Capture the cell that displays the provided text and extract its (X, Y) central coordinate. 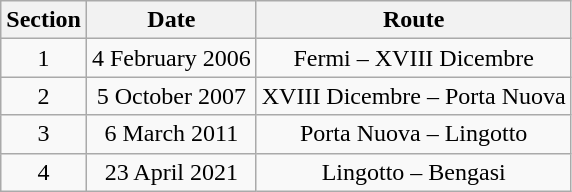
Section (44, 20)
Date (171, 20)
3 (44, 134)
Porta Nuova – Lingotto (414, 134)
Lingotto – Bengasi (414, 172)
23 April 2021 (171, 172)
1 (44, 58)
2 (44, 96)
4 February 2006 (171, 58)
4 (44, 172)
Fermi – XVIII Dicembre (414, 58)
Route (414, 20)
XVIII Dicembre – Porta Nuova (414, 96)
6 March 2011 (171, 134)
5 October 2007 (171, 96)
